Capture the cell that displays the provided text and extract its [X, Y] central coordinate. 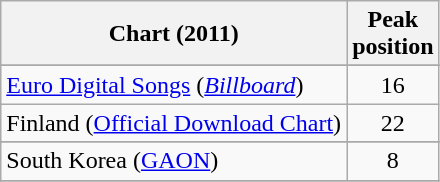
16 [393, 85]
Finland (Official Download Chart) [174, 123]
8 [393, 161]
Euro Digital Songs (Billboard) [174, 85]
22 [393, 123]
South Korea (GAON) [174, 161]
Chart (2011) [174, 34]
Peakposition [393, 34]
